From the cell containing the given text, extract its center point as (X, Y) coordinate. 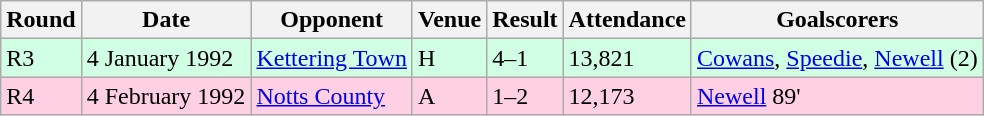
4 February 1992 (166, 96)
Opponent (332, 20)
A (449, 96)
Round (41, 20)
1–2 (525, 96)
12,173 (627, 96)
R4 (41, 96)
4–1 (525, 58)
Newell 89' (837, 96)
Notts County (332, 96)
Date (166, 20)
13,821 (627, 58)
Result (525, 20)
R3 (41, 58)
H (449, 58)
4 January 1992 (166, 58)
Goalscorers (837, 20)
Kettering Town (332, 58)
Attendance (627, 20)
Venue (449, 20)
Cowans, Speedie, Newell (2) (837, 58)
